Determine the [x, y] coordinate at the center of the cell enclosing the given text.  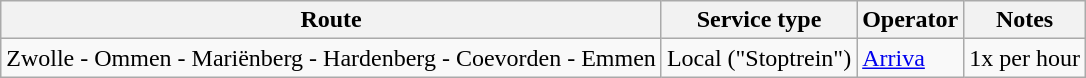
1x per hour [1025, 58]
Operator [910, 20]
Zwolle - Ommen - Mariënberg - Hardenberg - Coevorden - Emmen [332, 58]
Local ("Stoptrein") [758, 58]
Route [332, 20]
Arriva [910, 58]
Service type [758, 20]
Notes [1025, 20]
